Scan for the cell matching the given text and deliver its (x, y) coordinate at center. 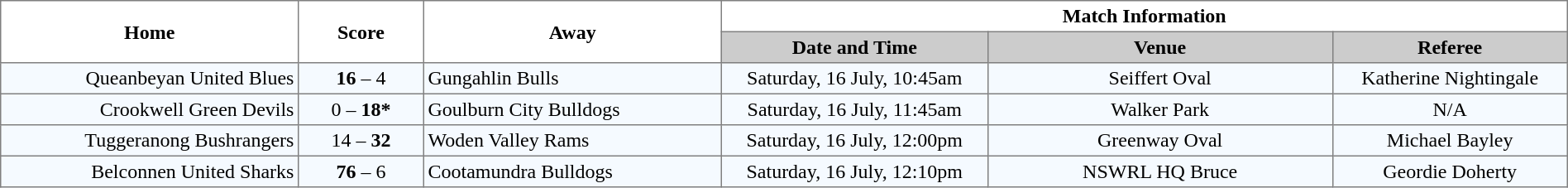
Score (361, 31)
NSWRL HQ Bruce (1159, 171)
Greenway Oval (1159, 141)
Date and Time (854, 47)
Gungahlin Bulls (572, 79)
Away (572, 31)
Venue (1159, 47)
Crookwell Green Devils (150, 109)
Queanbeyan United Blues (150, 79)
Woden Valley Rams (572, 141)
N/A (1450, 109)
Belconnen United Sharks (150, 171)
Goulburn City Bulldogs (572, 109)
Katherine Nightingale (1450, 79)
Saturday, 16 July, 11:45am (854, 109)
Cootamundra Bulldogs (572, 171)
Tuggeranong Bushrangers (150, 141)
Geordie Doherty (1450, 171)
Saturday, 16 July, 12:10pm (854, 171)
Seiffert Oval (1159, 79)
Match Information (1145, 17)
76 – 6 (361, 171)
Home (150, 31)
Saturday, 16 July, 12:00pm (854, 141)
0 – 18* (361, 109)
14 – 32 (361, 141)
Saturday, 16 July, 10:45am (854, 79)
Walker Park (1159, 109)
Michael Bayley (1450, 141)
16 – 4 (361, 79)
Referee (1450, 47)
